Extract the (x, y) coordinate from the center of the cell holding the provided text.  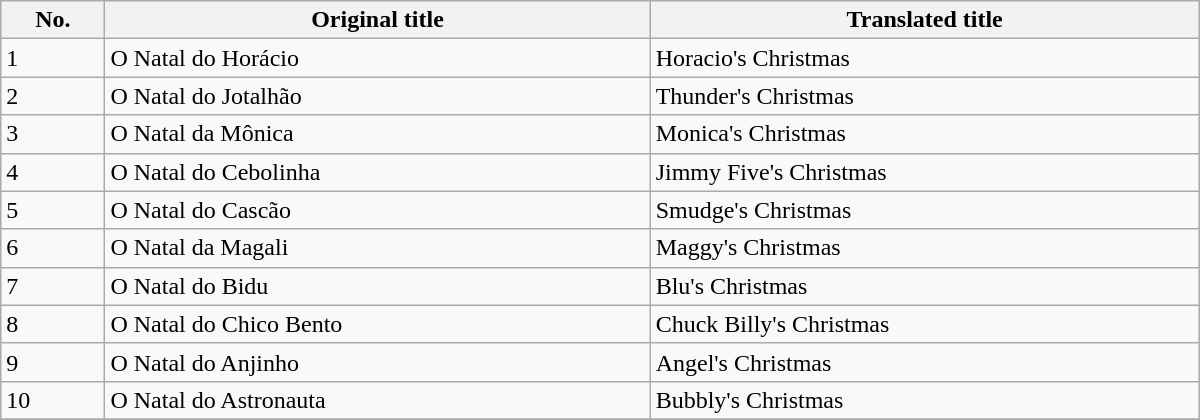
5 (53, 210)
Blu's Christmas (924, 286)
9 (53, 362)
O Natal do Bidu (378, 286)
1 (53, 58)
Thunder's Christmas (924, 96)
O Natal do Chico Bento (378, 324)
Original title (378, 20)
4 (53, 172)
Monica's Christmas (924, 134)
2 (53, 96)
O Natal do Jotalhão (378, 96)
O Natal da Magali (378, 248)
Translated title (924, 20)
Chuck Billy's Christmas (924, 324)
Bubbly's Christmas (924, 400)
Horacio's Christmas (924, 58)
7 (53, 286)
Angel's Christmas (924, 362)
O Natal do Cebolinha (378, 172)
10 (53, 400)
8 (53, 324)
3 (53, 134)
No. (53, 20)
O Natal do Horácio (378, 58)
O Natal do Cascão (378, 210)
O Natal da Mônica (378, 134)
O Natal do Anjinho (378, 362)
Smudge's Christmas (924, 210)
6 (53, 248)
O Natal do Astronauta (378, 400)
Jimmy Five's Christmas (924, 172)
Maggy's Christmas (924, 248)
